Return [x, y] of the center of cell containing provided text 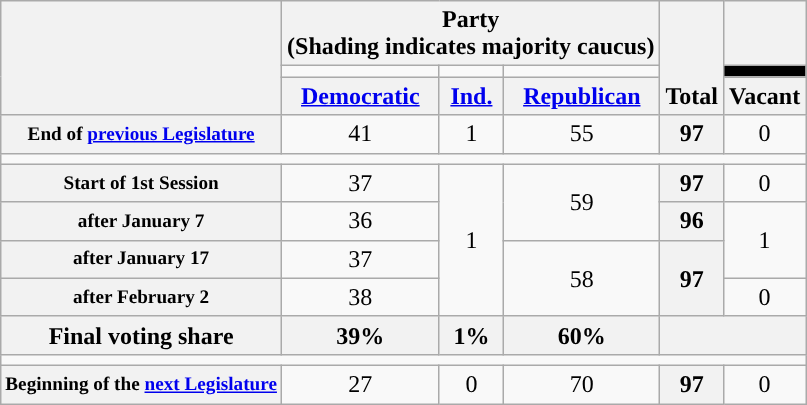
70 [582, 384]
Party (Shading indicates majority caucus) [471, 34]
55 [582, 134]
Beginning of the next Legislature [142, 384]
Total [692, 58]
60% [582, 335]
Final voting share [142, 335]
Vacant [764, 96]
58 [582, 278]
Ind. [472, 96]
41 [361, 134]
Republican [582, 96]
End of previous Legislature [142, 134]
38 [361, 297]
96 [692, 221]
27 [361, 384]
Start of 1st Session [142, 183]
after January 17 [142, 259]
1% [472, 335]
39% [361, 335]
after February 2 [142, 297]
59 [582, 202]
after January 7 [142, 221]
Democratic [361, 96]
36 [361, 221]
